Pinpoint the cell where the given text exists, returning its [X, Y] midpoint coordinate. 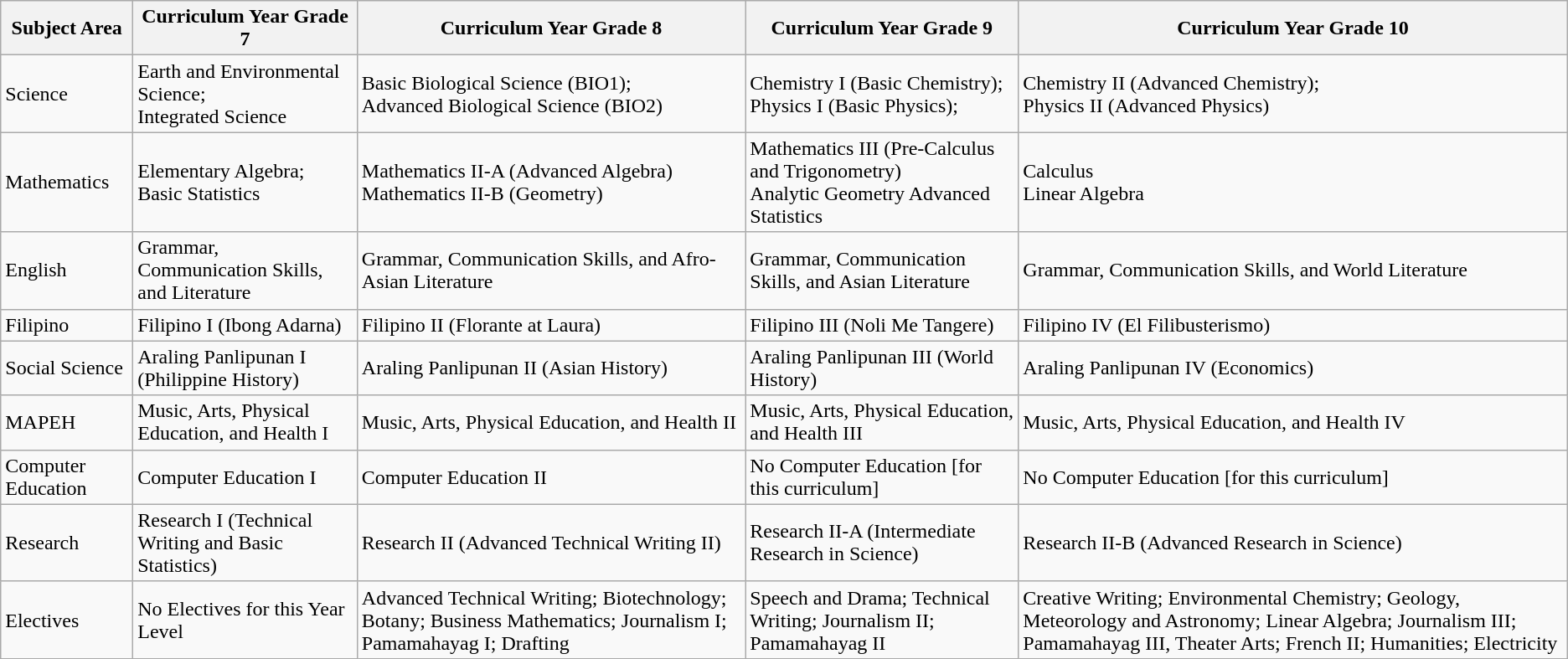
Computer Education [67, 477]
Research [67, 543]
Grammar, Communication Skills, and Afro-Asian Literature [551, 270]
Grammar, Communication Skills, and World Literature [1293, 270]
Grammar, Communication Skills, and Literature [245, 270]
Filipino I (Ibong Adarna) [245, 325]
English [67, 270]
Filipino IV (El Filibusterismo) [1293, 325]
Research II (Advanced Technical Writing II) [551, 543]
Elementary Algebra;Basic Statistics [245, 183]
Filipino II (Florante at Laura) [551, 325]
Music, Arts, Physical Education, and Health III [882, 422]
Araling Panlipunan II (Asian History) [551, 368]
CalculusLinear Algebra [1293, 183]
Curriculum Year Grade 8 [551, 28]
Electives [67, 620]
Research II-B (Advanced Research in Science) [1293, 543]
Grammar, Communication Skills, and Asian Literature [882, 270]
Subject Area [67, 28]
Araling Panlipunan I (Philippine History) [245, 368]
Science [67, 94]
Research II-A (Intermediate Research in Science) [882, 543]
No Electives for this Year Level [245, 620]
Mathematics [67, 183]
Curriculum Year Grade 10 [1293, 28]
Araling Panlipunan IV (Economics) [1293, 368]
Chemistry I (Basic Chemistry);Physics I (Basic Physics); [882, 94]
Music, Arts, Physical Education, and Health IV [1293, 422]
Computer Education I [245, 477]
Earth and Environmental Science;Integrated Science [245, 94]
Social Science [67, 368]
Music, Arts, Physical Education, and Health I [245, 422]
Mathematics II-A (Advanced Algebra)Mathematics II-B (Geometry) [551, 183]
Speech and Drama; Technical Writing; Journalism II; Pamamahayag II [882, 620]
Music, Arts, Physical Education, and Health II [551, 422]
Curriculum Year Grade 9 [882, 28]
Advanced Technical Writing; Biotechnology; Botany; Business Mathematics; Journalism I; Pamamahayag I; Drafting [551, 620]
Basic Biological Science (BIO1);Advanced Biological Science (BIO2) [551, 94]
MAPEH [67, 422]
Filipino III (Noli Me Tangere) [882, 325]
Filipino [67, 325]
Research I (Technical Writing and Basic Statistics) [245, 543]
Curriculum Year Grade 7 [245, 28]
Mathematics III (Pre-Calculus and Trigonometry)Analytic Geometry Advanced Statistics [882, 183]
Chemistry II (Advanced Chemistry);Physics II (Advanced Physics) [1293, 94]
Araling Panlipunan III (World History) [882, 368]
Computer Education II [551, 477]
